Identify which cell holds the provided text, then report its (x, y) central coordinate. 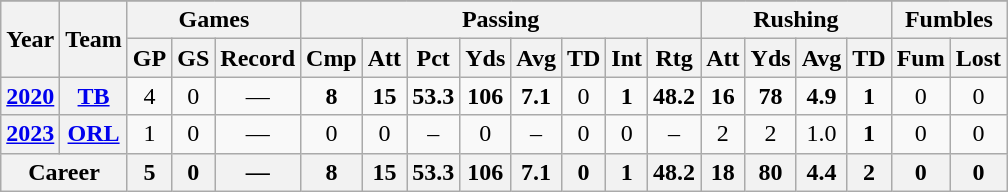
4 (149, 96)
Record (258, 58)
TB (94, 96)
Pct (434, 58)
5 (149, 172)
78 (770, 96)
Team (94, 39)
Games (214, 20)
18 (723, 172)
Year (30, 39)
4.9 (822, 96)
GS (194, 58)
16 (723, 96)
1.0 (822, 134)
Cmp (332, 58)
ORL (94, 134)
2020 (30, 96)
Int (627, 58)
2023 (30, 134)
Fumbles (948, 20)
Passing (501, 20)
4.4 (822, 172)
Rushing (796, 20)
Rtg (674, 58)
Lost (978, 58)
Career (64, 172)
Fum (920, 58)
80 (770, 172)
GP (149, 58)
